Output the [x, y] coordinate of the center of the cell containing the given text.  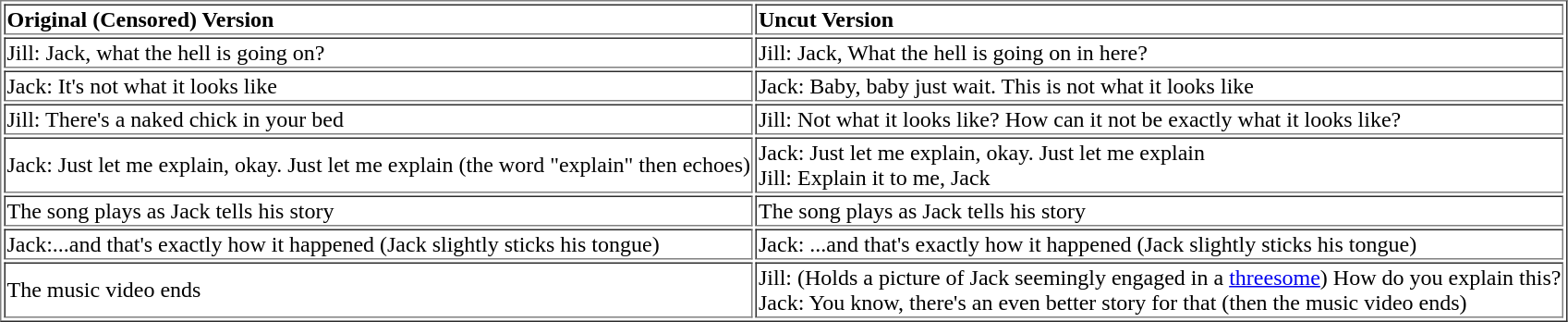
Jack: ...and that's exactly how it happened (Jack slightly sticks his tongue) [1160, 244]
Jack: Baby, baby just wait. This is not what it looks like [1160, 85]
Jill: Not what it looks like? How can it not be exactly what it looks like? [1160, 118]
Uncut Version [1160, 19]
Jack:...and that's exactly how it happened (Jack slightly sticks his tongue) [378, 244]
Jill: Jack, What the hell is going on in here? [1160, 52]
Jack: Just let me explain, okay. Just let me explainJill: Explain it to me, Jack [1160, 165]
Jack: Just let me explain, okay. Just let me explain (the word "explain" then echoes) [378, 165]
Jill: Jack, what the hell is going on? [378, 52]
Jill: There's a naked chick in your bed [378, 118]
Jack: It's not what it looks like [378, 85]
The music video ends [378, 291]
Original (Censored) Version [378, 19]
